Provide the (X, Y) coordinate of the cell's center where the given text is located.  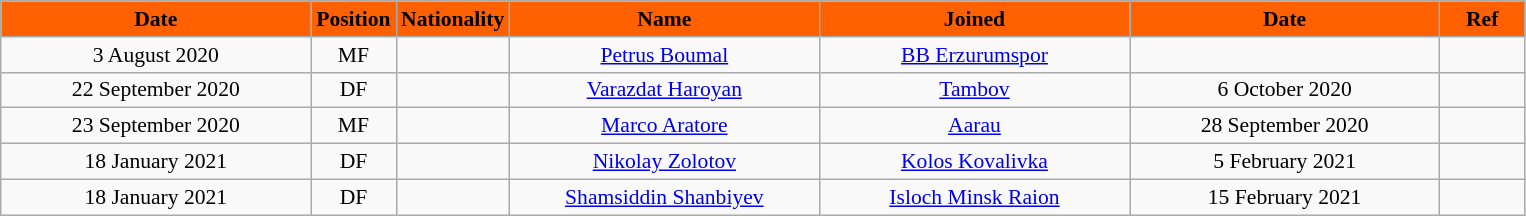
Nikolay Zolotov (664, 162)
Name (664, 19)
3 August 2020 (156, 55)
Ref (1482, 19)
Varazdat Haroyan (664, 90)
Joined (974, 19)
Shamsiddin Shanbiyev (664, 197)
5 February 2021 (1285, 162)
22 September 2020 (156, 90)
Kolos Kovalivka (974, 162)
Petrus Boumal (664, 55)
15 February 2021 (1285, 197)
28 September 2020 (1285, 126)
Aarau (974, 126)
BB Erzurumspor (974, 55)
23 September 2020 (156, 126)
Position (354, 19)
Marco Aratore (664, 126)
Isloch Minsk Raion (974, 197)
Nationality (452, 19)
6 October 2020 (1285, 90)
Tambov (974, 90)
